Find where the given text appears and provide that cell's center as (x, y) coordinate. 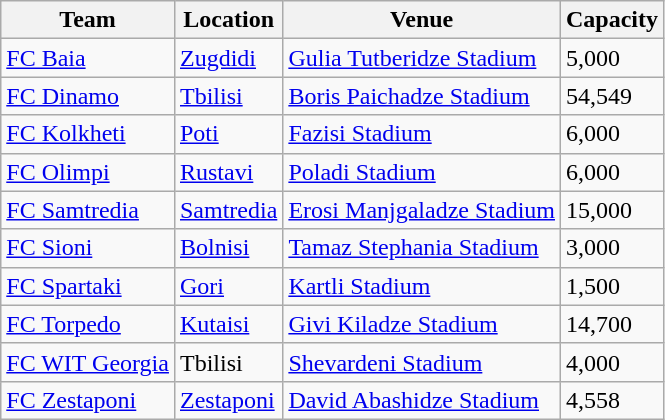
FC Kolkheti (88, 134)
4,558 (612, 400)
15,000 (612, 210)
FC Olimpi (88, 172)
Location (228, 20)
Zugdidi (228, 58)
Zestaponi (228, 400)
Bolnisi (228, 248)
FC Dinamo (88, 96)
FC Samtredia (88, 210)
Gori (228, 286)
FC Spartaki (88, 286)
FC Torpedo (88, 324)
Poti (228, 134)
Tamaz Stephania Stadium (422, 248)
Kartli Stadium (422, 286)
Gulia Tutberidze Stadium (422, 58)
Givi Kiladze Stadium (422, 324)
Shevardeni Stadium (422, 362)
1,500 (612, 286)
FC Zestaponi (88, 400)
Venue (422, 20)
FC Sioni (88, 248)
14,700 (612, 324)
Capacity (612, 20)
Poladi Stadium (422, 172)
Boris Paichadze Stadium (422, 96)
FC WIT Georgia (88, 362)
3,000 (612, 248)
54,549 (612, 96)
Kutaisi (228, 324)
Team (88, 20)
Rustavi (228, 172)
4,000 (612, 362)
Samtredia (228, 210)
5,000 (612, 58)
Fazisi Stadium (422, 134)
David Abashidze Stadium (422, 400)
FC Baia (88, 58)
Erosi Manjgaladze Stadium (422, 210)
